Locate the cell with the specified text and output its [X, Y] center coordinate. 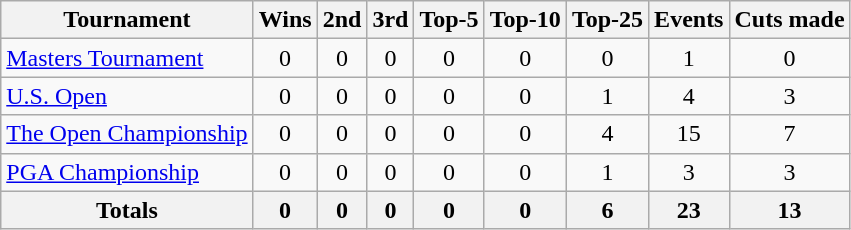
Top-10 [525, 20]
Top-5 [449, 20]
The Open Championship [127, 134]
Cuts made [790, 20]
6 [607, 210]
2nd [342, 20]
Masters Tournament [127, 58]
15 [689, 134]
7 [790, 134]
Events [689, 20]
23 [689, 210]
Tournament [127, 20]
13 [790, 210]
PGA Championship [127, 172]
Wins [285, 20]
Totals [127, 210]
Top-25 [607, 20]
U.S. Open [127, 96]
3rd [390, 20]
